From the cell containing the given text, extract its center point as (x, y) coordinate. 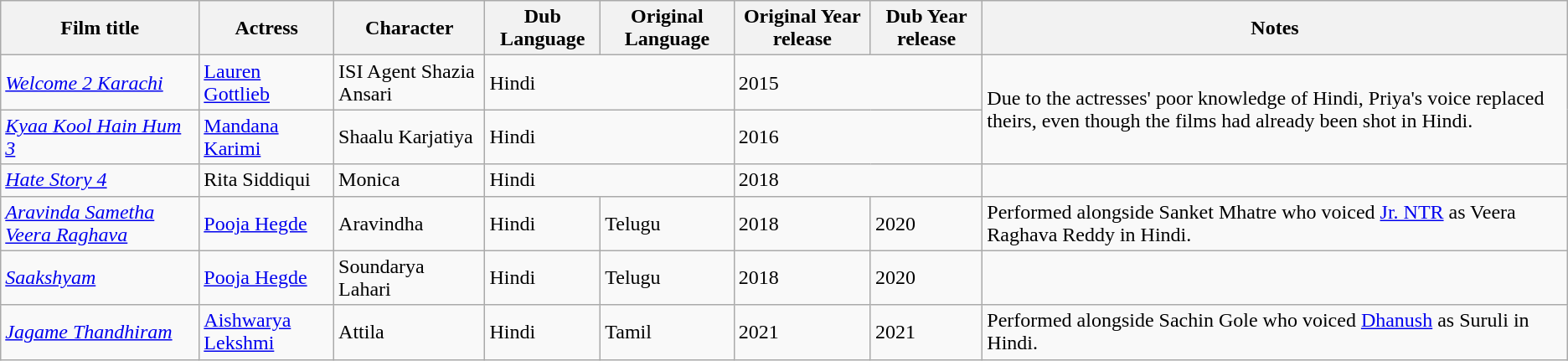
Aishwarya Lekshmi (266, 332)
Dub Year release (926, 28)
Aravinda Sametha Veera Raghava (101, 223)
2015 (858, 82)
Due to the actresses' poor knowledge of Hindi, Priya's voice replaced theirs, even though the films had already been shot in Hindi. (1275, 110)
2016 (858, 137)
Rita Siddiqui (266, 180)
Character (410, 28)
Attila (410, 332)
Original Language (667, 28)
Hate Story 4 (101, 180)
Lauren Gottlieb (266, 82)
Tamil (667, 332)
Mandana Karimi (266, 137)
Film title (101, 28)
Performed alongside Sanket Mhatre who voiced Jr. NTR as Veera Raghava Reddy in Hindi. (1275, 223)
Performed alongside Sachin Gole who voiced Dhanush as Suruli in Hindi. (1275, 332)
Actress (266, 28)
Saakshyam (101, 278)
Original Year release (802, 28)
Notes (1275, 28)
Aravindha (410, 223)
Dub Language (543, 28)
Welcome 2 Karachi (101, 82)
Shaalu Karjatiya (410, 137)
Soundarya Lahari (410, 278)
Kyaa Kool Hain Hum 3 (101, 137)
Monica (410, 180)
ISI Agent Shazia Ansari (410, 82)
Jagame Thandhiram (101, 332)
